Return the [x, y] coordinate for the center point of the cell that contains the specified text.  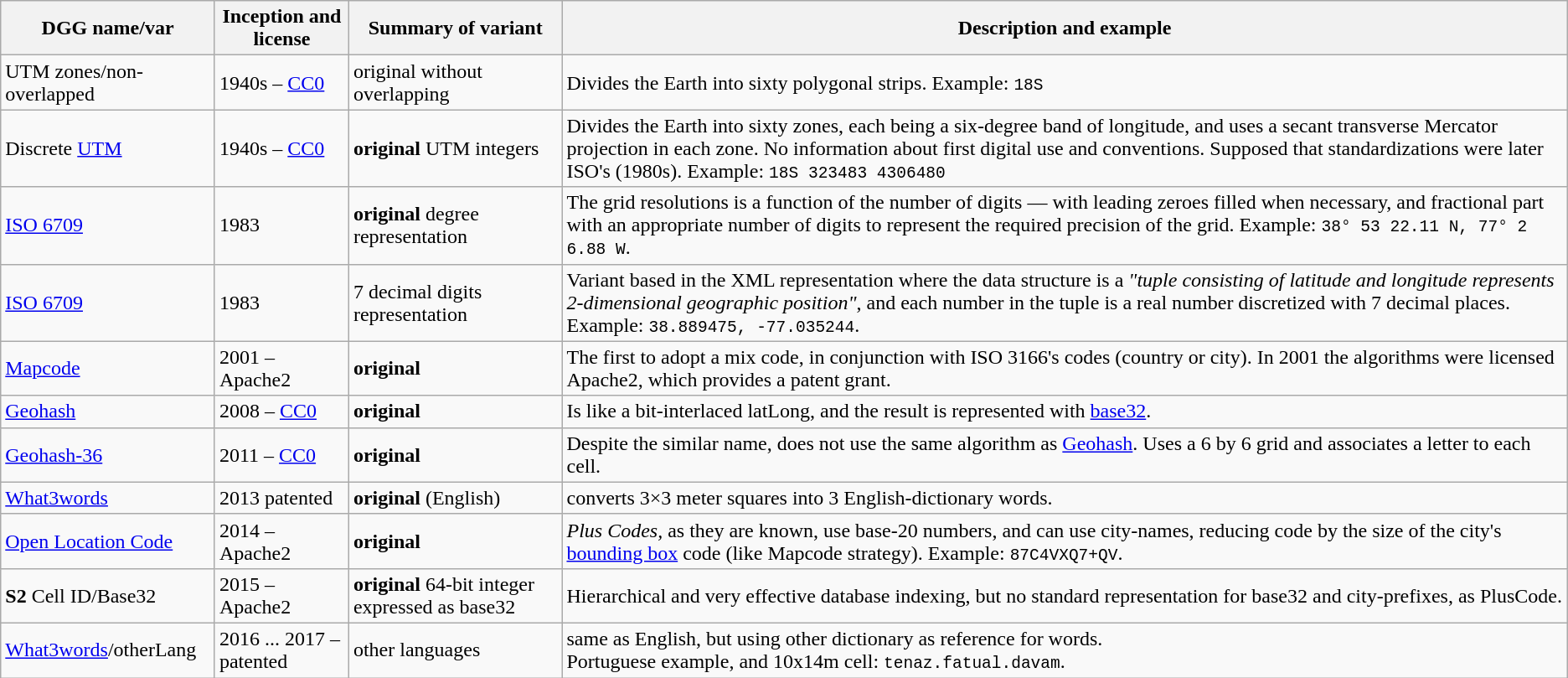
original 64-bit integer expressed as base32 [456, 595]
2015 – Apache2 [281, 595]
original without overlapping [456, 82]
S2 Cell ID/Base32 [108, 595]
Discrete UTM [108, 148]
Hierarchical and very effective database indexing, but no standard representation for base32 and city-prefixes, as PlusCode. [1065, 595]
2008 – CC0 [281, 411]
original UTM integers [456, 148]
Description and example [1065, 28]
Divides the Earth into sixty polygonal strips. Example: 18S [1065, 82]
2001 – Apache2 [281, 369]
same as English, but using other dictionary as reference for words. Portuguese example, and 10x14m cell: tenaz.fatual.davam. [1065, 650]
Summary of variant [456, 28]
Geohash-36 [108, 454]
Inception and license [281, 28]
Open Location Code [108, 541]
UTM zones/non-overlapped [108, 82]
other languages [456, 650]
Is like a bit-interlaced latLong, and the result is represented with base32. [1065, 411]
Despite the similar name, does not use the same algorithm as Geohash. Uses a 6 by 6 grid and associates a letter to each cell. [1065, 454]
Geohash [108, 411]
2014 – Apache2 [281, 541]
converts 3×3 meter squares into 3 English-dictionary words. [1065, 498]
Mapcode [108, 369]
2016 ... 2017 – patented [281, 650]
2013 patented [281, 498]
DGG name/var [108, 28]
2011 – CC0 [281, 454]
original degree representation [456, 225]
What3words/otherLang [108, 650]
What3words [108, 498]
7 decimal digits representation [456, 303]
original (English) [456, 498]
